Locate the cell with the specified text and output its (X, Y) center coordinate. 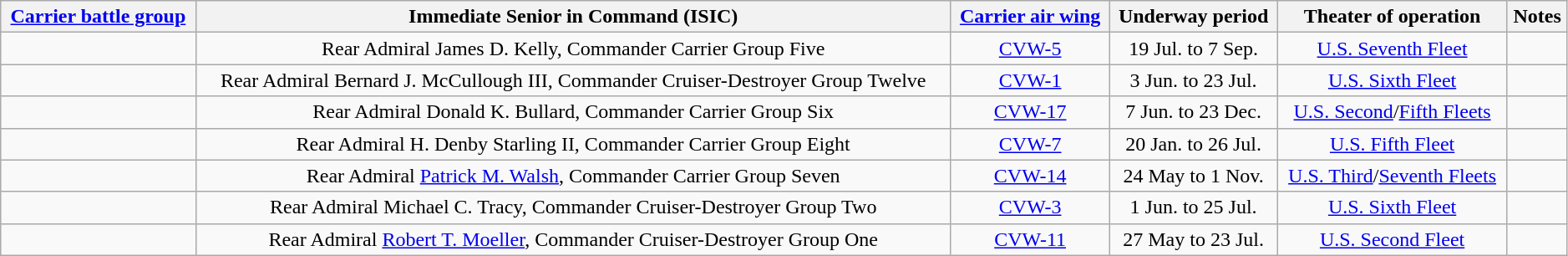
19 Jul. to 7 Sep. (1193, 49)
Carrier air wing (1030, 17)
3 Jun. to 23 Jul. (1193, 80)
Rear Admiral Michael C. Tracy, Commander Cruiser-Destroyer Group Two (573, 207)
Underway period (1193, 17)
7 Jun. to 23 Dec. (1193, 112)
20 Jan. to 26 Jul. (1193, 144)
1 Jun. to 25 Jul. (1193, 207)
U.S. Seventh Fleet (1392, 49)
U.S. Second Fleet (1392, 239)
CVW-3 (1030, 207)
CVW-7 (1030, 144)
CVW-5 (1030, 49)
Carrier battle group (99, 17)
CVW-11 (1030, 239)
Rear Admiral Bernard J. McCullough III, Commander Cruiser-Destroyer Group Twelve (573, 80)
Rear Admiral Robert T. Moeller, Commander Cruiser-Destroyer Group One (573, 239)
U.S. Second/Fifth Fleets (1392, 112)
Rear Admiral H. Denby Starling II, Commander Carrier Group Eight (573, 144)
CVW-14 (1030, 176)
CVW-1 (1030, 80)
Immediate Senior in Command (ISIC) (573, 17)
U.S. Third/Seventh Fleets (1392, 176)
24 May to 1 Nov. (1193, 176)
Rear Admiral Donald K. Bullard, Commander Carrier Group Six (573, 112)
Rear Admiral Patrick M. Walsh, Commander Carrier Group Seven (573, 176)
U.S. Fifth Fleet (1392, 144)
Theater of operation (1392, 17)
Rear Admiral James D. Kelly, Commander Carrier Group Five (573, 49)
Notes (1537, 17)
CVW-17 (1030, 112)
27 May to 23 Jul. (1193, 239)
